Return the [x, y] coordinate for the center point of the cell that contains the specified text.  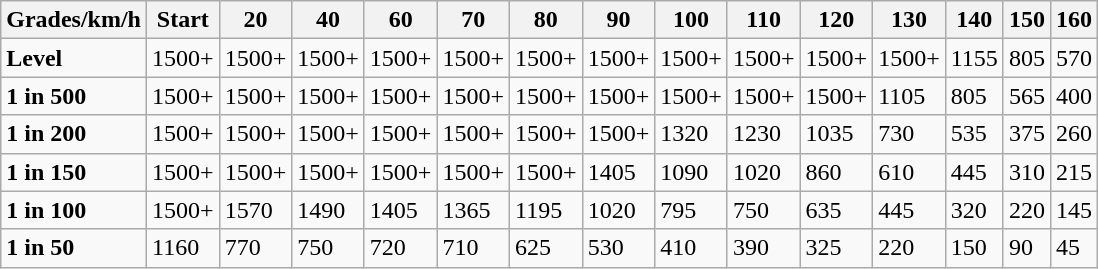
1160 [184, 248]
120 [836, 20]
710 [474, 248]
1105 [910, 96]
100 [692, 20]
610 [910, 172]
160 [1074, 20]
215 [1074, 172]
130 [910, 20]
Grades/km/h [74, 20]
1155 [974, 58]
730 [910, 134]
60 [400, 20]
570 [1074, 58]
860 [836, 172]
80 [546, 20]
720 [400, 248]
770 [256, 248]
320 [974, 210]
1230 [764, 134]
40 [328, 20]
1 in 50 [74, 248]
325 [836, 248]
140 [974, 20]
310 [1026, 172]
1195 [546, 210]
795 [692, 210]
1090 [692, 172]
260 [1074, 134]
1490 [328, 210]
535 [974, 134]
1320 [692, 134]
410 [692, 248]
1365 [474, 210]
1 in 150 [74, 172]
530 [618, 248]
635 [836, 210]
625 [546, 248]
20 [256, 20]
110 [764, 20]
1035 [836, 134]
565 [1026, 96]
145 [1074, 210]
1 in 500 [74, 96]
1 in 100 [74, 210]
1570 [256, 210]
390 [764, 248]
Start [184, 20]
Level [74, 58]
70 [474, 20]
375 [1026, 134]
400 [1074, 96]
1 in 200 [74, 134]
45 [1074, 248]
